Find where the given text appears and provide that cell's center as [x, y] coordinate. 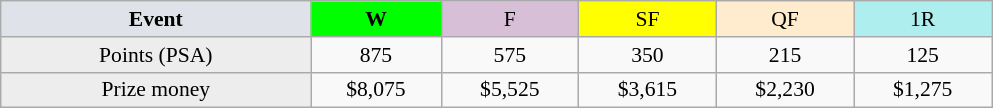
125 [923, 55]
Points (PSA) [156, 55]
Event [156, 19]
1R [923, 19]
215 [785, 55]
SF [648, 19]
875 [376, 55]
QF [785, 19]
$5,525 [510, 90]
350 [648, 55]
W [376, 19]
$2,230 [785, 90]
F [510, 19]
575 [510, 55]
$8,075 [376, 90]
$1,275 [923, 90]
$3,615 [648, 90]
Prize money [156, 90]
